Capture the cell that displays the provided text and extract its [x, y] central coordinate. 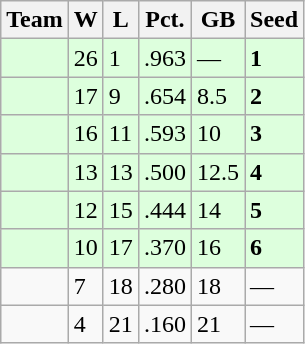
L [120, 20]
.370 [164, 248]
11 [120, 134]
.160 [164, 324]
14 [218, 210]
.444 [164, 210]
.593 [164, 134]
8.5 [218, 96]
.280 [164, 286]
.963 [164, 58]
3 [274, 134]
.500 [164, 172]
7 [86, 286]
12.5 [218, 172]
GB [218, 20]
W [86, 20]
Seed [274, 20]
26 [86, 58]
Pct. [164, 20]
Team [35, 20]
5 [274, 210]
9 [120, 96]
12 [86, 210]
6 [274, 248]
.654 [164, 96]
15 [120, 210]
2 [274, 96]
